Pinpoint the cell where the given text exists, returning its (x, y) midpoint coordinate. 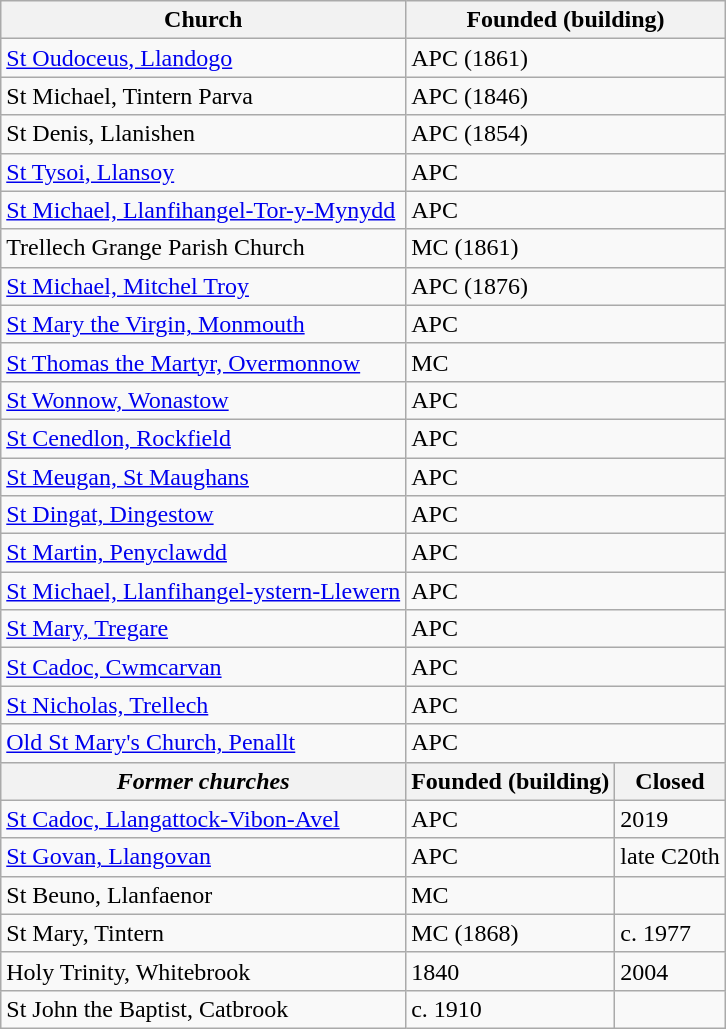
2004 (670, 971)
St Michael, Tintern Parva (204, 96)
Old St Mary's Church, Penallt (204, 743)
St Michael, Llanfihangel-Tor-y-Mynydd (204, 210)
St Tysoi, Llansoy (204, 172)
St Cadoc, Cwmcarvan (204, 667)
Trellech Grange Parish Church (204, 248)
St Cenedlon, Rockfield (204, 438)
Former churches (204, 781)
St Mary, Tintern (204, 933)
c. 1977 (670, 933)
Closed (670, 781)
late C20th (670, 857)
St Dingat, Dingestow (204, 515)
Church (204, 20)
St Michael, Llanfihangel-ystern-Llewern (204, 591)
St Beuno, Llanfaenor (204, 895)
St Mary, Tregare (204, 629)
APC (1846) (566, 96)
St Mary the Virgin, Monmouth (204, 324)
Holy Trinity, Whitebrook (204, 971)
St Oudoceus, Llandogo (204, 58)
St Wonnow, Wonastow (204, 400)
c. 1910 (510, 1009)
St Nicholas, Trellech (204, 705)
St Michael, Mitchel Troy (204, 286)
St Meugan, St Maughans (204, 477)
APC (1861) (566, 58)
St Denis, Llanishen (204, 134)
MC (1861) (566, 248)
APC (1854) (566, 134)
St John the Baptist, Catbrook (204, 1009)
1840 (510, 971)
St Martin, Penyclawdd (204, 553)
St Thomas the Martyr, Overmonnow (204, 362)
2019 (670, 819)
APC (1876) (566, 286)
MC (1868) (510, 933)
St Cadoc, Llangattock-Vibon-Avel (204, 819)
St Govan, Llangovan (204, 857)
